From the cell containing the given text, extract its center point as (X, Y) coordinate. 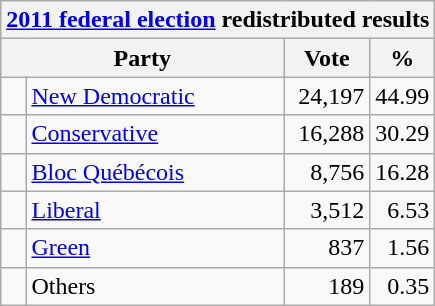
0.35 (402, 286)
837 (327, 248)
Vote (327, 58)
Liberal (155, 210)
189 (327, 286)
Green (155, 248)
2011 federal election redistributed results (218, 20)
16.28 (402, 172)
Party (142, 58)
44.99 (402, 96)
6.53 (402, 210)
Conservative (155, 134)
3,512 (327, 210)
New Democratic (155, 96)
30.29 (402, 134)
16,288 (327, 134)
1.56 (402, 248)
8,756 (327, 172)
24,197 (327, 96)
Bloc Québécois (155, 172)
% (402, 58)
Others (155, 286)
